Extract the [X, Y] coordinate from the center of the cell holding the provided text.  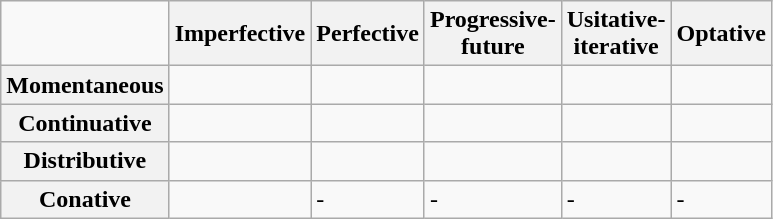
Perfective [368, 34]
Distributive [85, 161]
Continuative [85, 123]
Optative [721, 34]
Momentaneous [85, 85]
Progressive-future [492, 34]
Conative [85, 199]
Usitative-iterative [616, 34]
Imperfective [240, 34]
